Provide the [X, Y] coordinate of the cell's center where the given text is located.  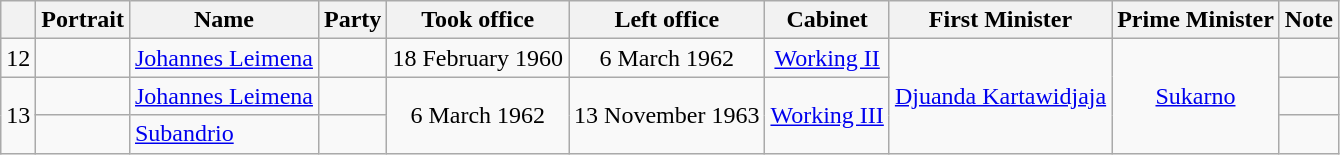
Working III [827, 115]
Name [224, 20]
13 [18, 115]
Subandrio [224, 134]
Working II [827, 58]
12 [18, 58]
Cabinet [827, 20]
Sukarno [1196, 96]
First Minister [1000, 20]
Prime Minister [1196, 20]
Left office [667, 20]
Took office [478, 20]
13 November 1963 [667, 115]
Note [1308, 20]
Party [352, 20]
18 February 1960 [478, 58]
Djuanda Kartawidjaja [1000, 96]
Portrait [83, 20]
